Search for the cell housing the specified text and yield its (x, y) center coordinate. 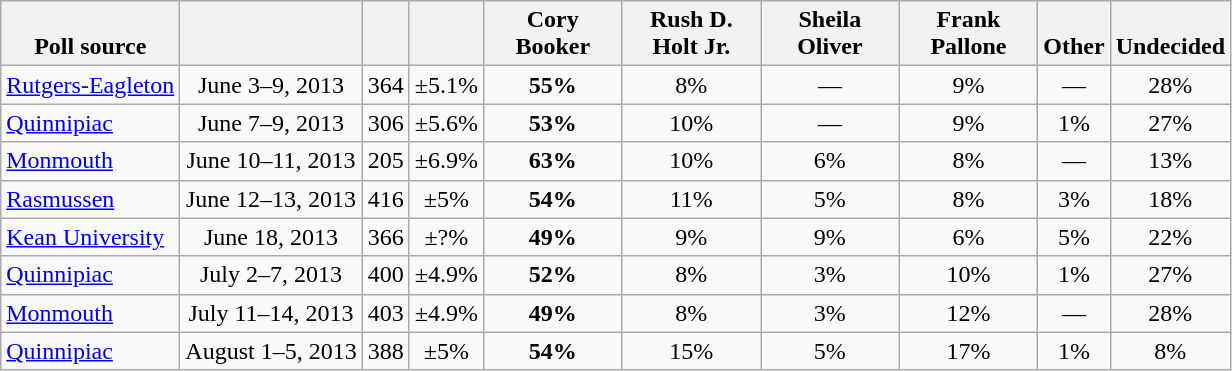
Kean University (90, 237)
53% (552, 123)
13% (1170, 161)
55% (552, 85)
±?% (446, 237)
366 (386, 237)
17% (968, 351)
CoryBooker (552, 34)
±6.9% (446, 161)
15% (692, 351)
June 10–11, 2013 (271, 161)
403 (386, 313)
Other (1074, 34)
11% (692, 199)
364 (386, 85)
12% (968, 313)
388 (386, 351)
July 11–14, 2013 (271, 313)
52% (552, 275)
Undecided (1170, 34)
Poll source (90, 34)
±5.1% (446, 85)
SheilaOliver (830, 34)
306 (386, 123)
August 1–5, 2013 (271, 351)
July 2–7, 2013 (271, 275)
±5.6% (446, 123)
Rasmussen (90, 199)
June 7–9, 2013 (271, 123)
Rush D.Holt Jr. (692, 34)
205 (386, 161)
416 (386, 199)
63% (552, 161)
Rutgers-Eagleton (90, 85)
18% (1170, 199)
June 18, 2013 (271, 237)
22% (1170, 237)
June 12–13, 2013 (271, 199)
June 3–9, 2013 (271, 85)
FrankPallone (968, 34)
400 (386, 275)
